Find where the given text appears and provide that cell's center as (x, y) coordinate. 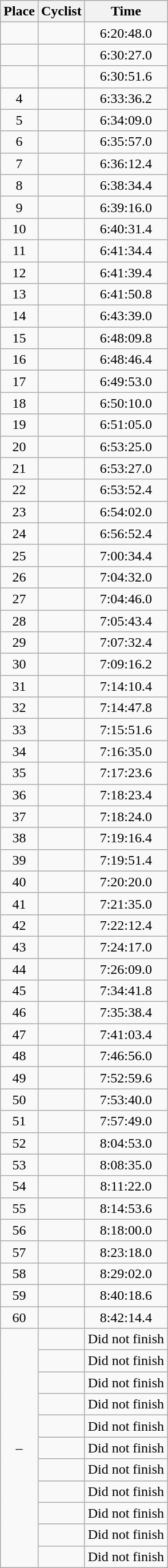
Time (126, 11)
7:16:35.0 (126, 751)
6:50:10.0 (126, 403)
8:14:53.6 (126, 1208)
41 (19, 904)
22 (19, 490)
40 (19, 882)
8:40:18.6 (126, 1295)
6:34:09.0 (126, 120)
6:41:39.4 (126, 273)
12 (19, 273)
7:21:35.0 (126, 904)
39 (19, 860)
7:53:40.0 (126, 1100)
53 (19, 1165)
7:19:16.4 (126, 838)
10 (19, 229)
8:08:35.0 (126, 1165)
7:52:59.6 (126, 1078)
8 (19, 185)
19 (19, 425)
7:15:51.6 (126, 730)
60 (19, 1317)
7:14:47.8 (126, 708)
9 (19, 207)
34 (19, 751)
32 (19, 708)
7:17:23.6 (126, 773)
38 (19, 838)
13 (19, 295)
– (19, 1448)
43 (19, 947)
7:46:56.0 (126, 1056)
45 (19, 991)
6:49:53.0 (126, 381)
7:35:38.4 (126, 1013)
56 (19, 1230)
7:20:20.0 (126, 882)
8:23:18.0 (126, 1252)
8:29:02.0 (126, 1273)
50 (19, 1100)
6:53:52.4 (126, 490)
48 (19, 1056)
25 (19, 555)
14 (19, 316)
6:39:16.0 (126, 207)
6:35:57.0 (126, 142)
15 (19, 338)
17 (19, 381)
6:56:52.4 (126, 534)
7:26:09.0 (126, 969)
7:09:16.2 (126, 664)
51 (19, 1121)
37 (19, 817)
7:22:12.4 (126, 925)
44 (19, 969)
7:18:24.0 (126, 817)
6:43:39.0 (126, 316)
6:41:34.4 (126, 250)
7:18:23.4 (126, 795)
6:53:27.0 (126, 468)
7:00:34.4 (126, 555)
4 (19, 98)
6:20:48.0 (126, 33)
29 (19, 643)
7:07:32.4 (126, 643)
7:24:17.0 (126, 947)
6:53:25.0 (126, 447)
Place (19, 11)
6:30:51.6 (126, 77)
23 (19, 512)
55 (19, 1208)
6:33:36.2 (126, 98)
6:41:50.8 (126, 295)
58 (19, 1273)
24 (19, 534)
8:04:53.0 (126, 1143)
6:36:12.4 (126, 164)
46 (19, 1013)
5 (19, 120)
42 (19, 925)
8:11:22.0 (126, 1187)
33 (19, 730)
7:19:51.4 (126, 860)
36 (19, 795)
7:41:03.4 (126, 1034)
Cyclist (61, 11)
28 (19, 620)
54 (19, 1187)
57 (19, 1252)
35 (19, 773)
11 (19, 250)
7:34:41.8 (126, 991)
6 (19, 142)
6:40:31.4 (126, 229)
59 (19, 1295)
47 (19, 1034)
18 (19, 403)
6:38:34.4 (126, 185)
6:48:46.4 (126, 360)
6:51:05.0 (126, 425)
16 (19, 360)
31 (19, 686)
30 (19, 664)
7 (19, 164)
7:14:10.4 (126, 686)
7:04:46.0 (126, 599)
6:54:02.0 (126, 512)
8:18:00.0 (126, 1230)
52 (19, 1143)
7:57:49.0 (126, 1121)
26 (19, 577)
6:48:09.8 (126, 338)
7:05:43.4 (126, 620)
7:04:32.0 (126, 577)
8:42:14.4 (126, 1317)
49 (19, 1078)
20 (19, 447)
21 (19, 468)
6:30:27.0 (126, 55)
27 (19, 599)
